Search for the cell housing the specified text and yield its (X, Y) center coordinate. 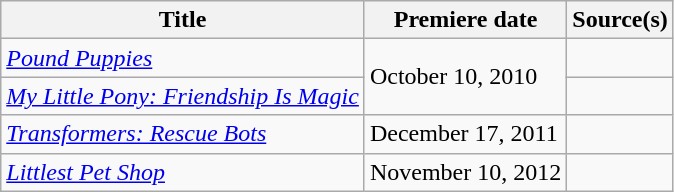
November 10, 2012 (465, 172)
Title (183, 20)
Pound Puppies (183, 58)
Littlest Pet Shop (183, 172)
October 10, 2010 (465, 77)
Transformers: Rescue Bots (183, 134)
Premiere date (465, 20)
Source(s) (620, 20)
My Little Pony: Friendship Is Magic (183, 96)
December 17, 2011 (465, 134)
